Return [X, Y] of the center of cell containing provided text 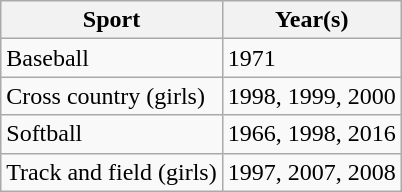
Year(s) [312, 20]
1997, 2007, 2008 [312, 172]
Baseball [112, 58]
1998, 1999, 2000 [312, 96]
Track and field (girls) [112, 172]
Cross country (girls) [112, 96]
1966, 1998, 2016 [312, 134]
Softball [112, 134]
1971 [312, 58]
Sport [112, 20]
